Provide the [x, y] coordinate of the cell's center where the given text is located.  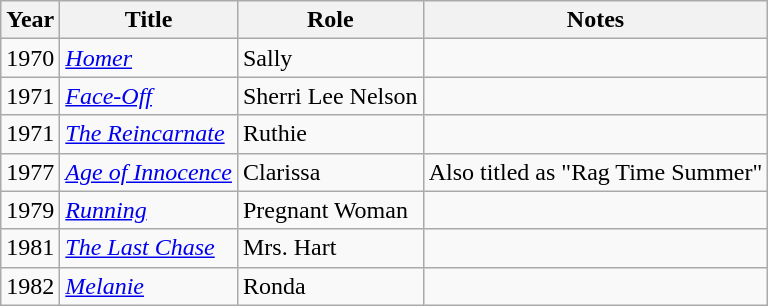
Role [330, 20]
The Reincarnate [149, 134]
Mrs. Hart [330, 248]
Melanie [149, 286]
Running [149, 210]
Title [149, 20]
1970 [30, 58]
Notes [596, 20]
Pregnant Woman [330, 210]
1979 [30, 210]
The Last Chase [149, 248]
Year [30, 20]
Sherri Lee Nelson [330, 96]
Clarissa [330, 172]
1977 [30, 172]
Sally [330, 58]
Face-Off [149, 96]
Also titled as "Rag Time Summer" [596, 172]
Age of Innocence [149, 172]
1982 [30, 286]
Homer [149, 58]
Ruthie [330, 134]
Ronda [330, 286]
1981 [30, 248]
